Pinpoint the cell where the given text exists, returning its (x, y) midpoint coordinate. 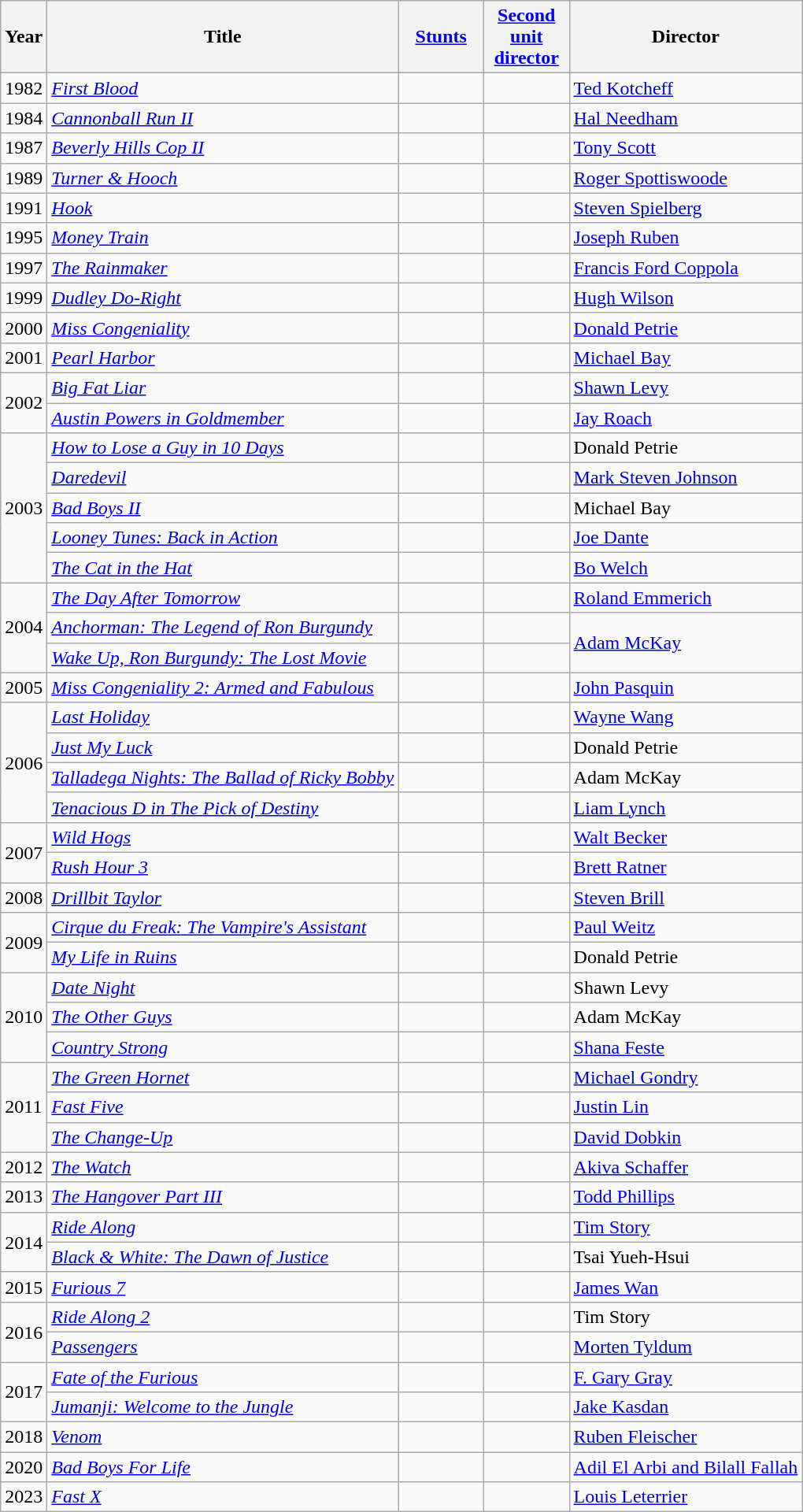
2016 (24, 1332)
Daredevil (223, 478)
The Watch (223, 1167)
Liam Lynch (686, 807)
Wayne Wang (686, 717)
Drillbit Taylor (223, 897)
The Other Guys (223, 1017)
Venom (223, 1437)
Ted Kotcheff (686, 88)
Wake Up, Ron Burgundy: The Lost Movie (223, 658)
Adil El Arbi and Bilall Fallah (686, 1467)
Jumanji: Welcome to the Jungle (223, 1407)
2015 (24, 1287)
1984 (24, 118)
Tenacious D in The Pick of Destiny (223, 807)
2013 (24, 1197)
How to Lose a Guy in 10 Days (223, 448)
Steven Spielberg (686, 208)
The Green Hornet (223, 1077)
2005 (24, 687)
Miss Congeniality (223, 328)
2011 (24, 1107)
Second unit director (527, 37)
2004 (24, 628)
Director (686, 37)
Wild Hogs (223, 837)
1995 (24, 238)
Hugh Wilson (686, 298)
1991 (24, 208)
Bad Boys II (223, 508)
1987 (24, 148)
Ride Along 2 (223, 1317)
Tony Scott (686, 148)
Roland Emmerich (686, 598)
2014 (24, 1242)
Looney Tunes: Back in Action (223, 538)
2017 (24, 1392)
Ride Along (223, 1227)
The Day After Tomorrow (223, 598)
Shana Feste (686, 1047)
2023 (24, 1497)
Joseph Ruben (686, 238)
Cannonball Run II (223, 118)
The Change-Up (223, 1137)
Jake Kasdan (686, 1407)
Michael Gondry (686, 1077)
1999 (24, 298)
2012 (24, 1167)
Francis Ford Coppola (686, 268)
Anchorman: The Legend of Ron Burgundy (223, 628)
Country Strong (223, 1047)
Ruben Fleischer (686, 1437)
1997 (24, 268)
Bad Boys For Life (223, 1467)
David Dobkin (686, 1137)
Todd Phillips (686, 1197)
Justin Lin (686, 1107)
Furious 7 (223, 1287)
Cirque du Freak: The Vampire's Assistant (223, 928)
My Life in Ruins (223, 958)
Black & White: The Dawn of Justice (223, 1257)
Year (24, 37)
Steven Brill (686, 897)
Beverly Hills Cop II (223, 148)
The Cat in the Hat (223, 568)
The Rainmaker (223, 268)
James Wan (686, 1287)
Walt Becker (686, 837)
Big Fat Liar (223, 387)
Akiva Schaffer (686, 1167)
Brett Ratner (686, 867)
Morten Tyldum (686, 1347)
Jay Roach (686, 418)
1982 (24, 88)
2000 (24, 328)
Paul Weitz (686, 928)
The Hangover Part III (223, 1197)
2018 (24, 1437)
Mark Steven Johnson (686, 478)
Just My Luck (223, 747)
Austin Powers in Goldmember (223, 418)
Miss Congeniality 2: Armed and Fabulous (223, 687)
John Pasquin (686, 687)
Title (223, 37)
Hook (223, 208)
Date Night (223, 988)
Passengers (223, 1347)
Fate of the Furious (223, 1377)
2020 (24, 1467)
2010 (24, 1017)
2009 (24, 943)
2001 (24, 358)
Fast Five (223, 1107)
Dudley Do-Right (223, 298)
First Blood (223, 88)
Tsai Yueh-Hsui (686, 1257)
2002 (24, 402)
Hal Needham (686, 118)
2007 (24, 852)
1989 (24, 178)
Roger Spottiswoode (686, 178)
Joe Dante (686, 538)
2006 (24, 762)
F. Gary Gray (686, 1377)
Louis Leterrier (686, 1497)
2003 (24, 508)
2008 (24, 897)
Fast X (223, 1497)
Turner & Hooch (223, 178)
Stunts (441, 37)
Last Holiday (223, 717)
Money Train (223, 238)
Talladega Nights: The Ballad of Ricky Bobby (223, 777)
Bo Welch (686, 568)
Rush Hour 3 (223, 867)
Pearl Harbor (223, 358)
